Scan for the cell matching the given text and deliver its (x, y) coordinate at center. 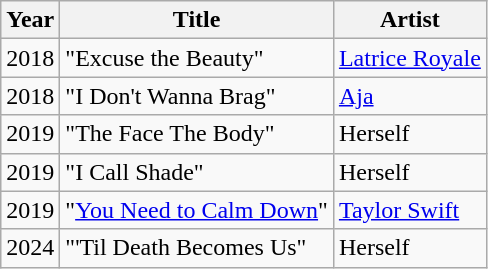
Aja (410, 96)
Year (30, 20)
Latrice Royale (410, 58)
"Excuse the Beauty" (197, 58)
"I Don't Wanna Brag" (197, 96)
Artist (410, 20)
Title (197, 20)
"The Face The Body" (197, 134)
"I Call Shade" (197, 172)
2024 (30, 248)
"You Need to Calm Down" (197, 210)
Taylor Swift (410, 210)
"'Til Death Becomes Us" (197, 248)
